Capture the cell that displays the provided text and extract its (x, y) central coordinate. 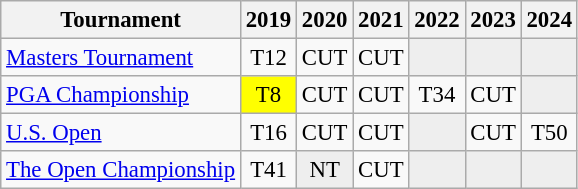
T34 (437, 95)
2019 (268, 20)
Masters Tournament (121, 58)
2024 (549, 20)
T12 (268, 58)
T16 (268, 133)
2022 (437, 20)
T8 (268, 95)
T41 (268, 170)
2021 (381, 20)
The Open Championship (121, 170)
2020 (325, 20)
NT (325, 170)
Tournament (121, 20)
PGA Championship (121, 95)
U.S. Open (121, 133)
T50 (549, 133)
2023 (493, 20)
